For the text-containing cell, return its midpoint in (X, Y) coordinate format. 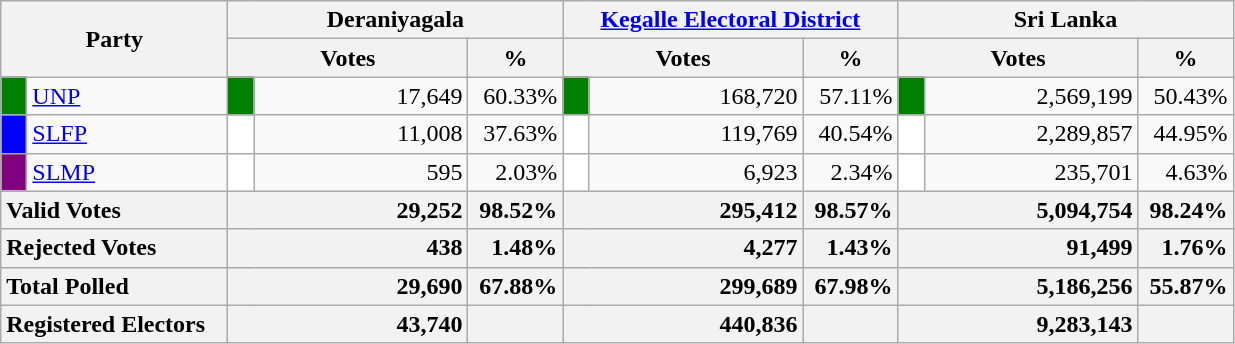
44.95% (1186, 134)
29,690 (348, 286)
4.63% (1186, 172)
29,252 (348, 210)
Valid Votes (114, 210)
1.43% (850, 248)
Registered Electors (114, 324)
2,569,199 (1031, 96)
Kegalle Electoral District (730, 20)
168,720 (696, 96)
4,277 (683, 248)
SLFP (128, 134)
2.34% (850, 172)
SLMP (128, 172)
91,499 (1018, 248)
438 (348, 248)
235,701 (1031, 172)
98.24% (1186, 210)
Deraniyagala (396, 20)
57.11% (850, 96)
2,289,857 (1031, 134)
98.52% (516, 210)
43,740 (348, 324)
98.57% (850, 210)
119,769 (696, 134)
299,689 (683, 286)
295,412 (683, 210)
67.98% (850, 286)
6,923 (696, 172)
UNP (128, 96)
50.43% (1186, 96)
5,186,256 (1018, 286)
1.48% (516, 248)
37.63% (516, 134)
40.54% (850, 134)
Party (114, 39)
1.76% (1186, 248)
60.33% (516, 96)
9,283,143 (1018, 324)
Rejected Votes (114, 248)
67.88% (516, 286)
55.87% (1186, 286)
595 (361, 172)
5,094,754 (1018, 210)
2.03% (516, 172)
17,649 (361, 96)
11,008 (361, 134)
440,836 (683, 324)
Sri Lanka (1066, 20)
Total Polled (114, 286)
